Determine the (X, Y) coordinate at the center of the cell enclosing the given text.  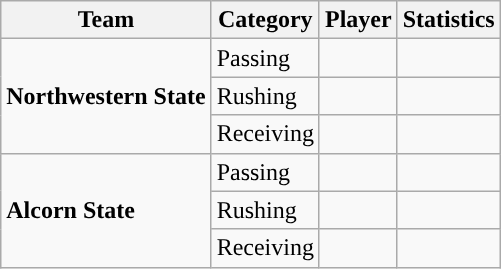
Alcorn State (106, 210)
Northwestern State (106, 96)
Team (106, 20)
Statistics (448, 20)
Player (358, 20)
Category (265, 20)
